Extract the (x, y) coordinate from the center of the cell holding the provided text.  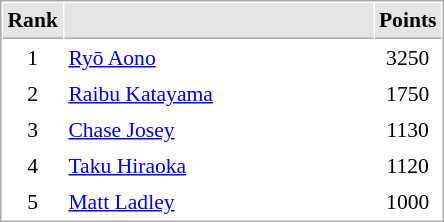
1 (32, 57)
Raibu Katayama (218, 93)
4 (32, 165)
1750 (408, 93)
5 (32, 201)
Chase Josey (218, 129)
Ryō Aono (218, 57)
2 (32, 93)
Rank (32, 21)
1120 (408, 165)
Matt Ladley (218, 201)
Points (408, 21)
1130 (408, 129)
1000 (408, 201)
3 (32, 129)
3250 (408, 57)
Taku Hiraoka (218, 165)
